For the text-containing cell, return its midpoint in [x, y] coordinate format. 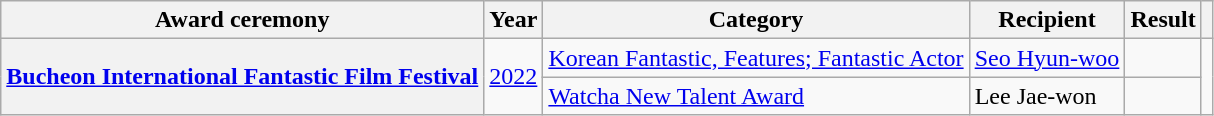
Seo Hyun-woo [1047, 58]
Korean Fantastic, Features; Fantastic Actor [756, 58]
Recipient [1047, 20]
2022 [514, 77]
Lee Jae-won [1047, 96]
Bucheon International Fantastic Film Festival [242, 77]
Result [1163, 20]
Category [756, 20]
Watcha New Talent Award [756, 96]
Award ceremony [242, 20]
Year [514, 20]
